Find where the given text appears and provide that cell's center as (X, Y) coordinate. 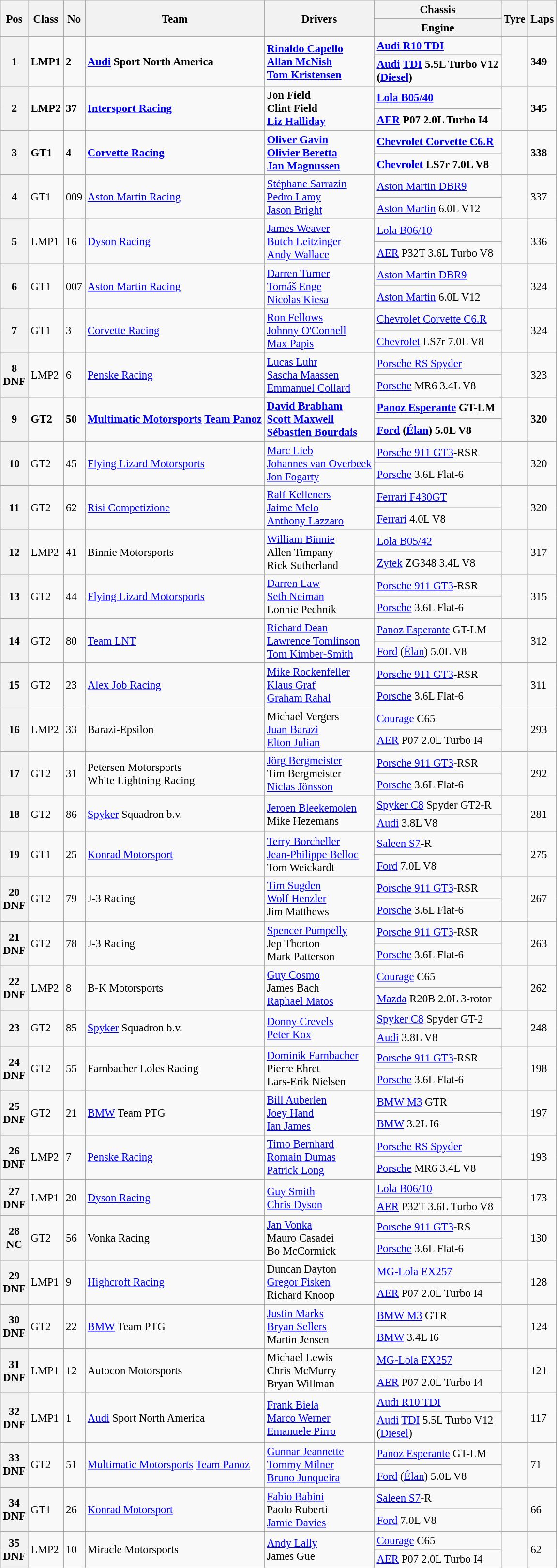
No (75, 18)
Risi Competizione (175, 508)
BMW 3.4L I6 (437, 1338)
19 (15, 855)
Zytek ZG348 3.4L V8 (437, 563)
263 (542, 943)
Spencer Pumpelly Jep Thorton Mark Patterson (319, 943)
Mazda R20B 2.0L 3-rotor (437, 999)
71 (542, 1465)
Laps (542, 18)
Marc Lieb Johannes van Overbeek Jon Fogarty (319, 463)
15 (15, 685)
337 (542, 198)
317 (542, 552)
20DNF (15, 899)
26DNF (15, 1157)
26 (75, 1509)
173 (542, 1197)
197 (542, 1113)
Class (45, 18)
Autocon Motorsports (175, 1371)
007 (75, 286)
35DNF (15, 1550)
Dominik Farnbacher Pierre Ehret Lars-Erik Nielsen (319, 1069)
Stéphane Sarrazin Pedro Lamy Jason Bright (319, 198)
22 (75, 1327)
79 (75, 899)
BMW 3.2L I6 (437, 1124)
Fabio Babini Paolo Ruberti Jamie Davies (319, 1509)
349 (542, 61)
Richard Dean Lawrence Tomlinson Tom Kimber-Smith (319, 641)
11 (15, 508)
29DNF (15, 1282)
31DNF (15, 1371)
Miracle Motorsports (175, 1550)
William Binnie Allen Timpany Rick Sutherland (319, 552)
Michael Vergers Juan Barazi Elton Julian (319, 730)
33 (75, 730)
21DNF (15, 943)
45 (75, 463)
18 (15, 815)
Tim Sugden Wolf Henzler Jim Matthews (319, 899)
32DNF (15, 1418)
50 (75, 419)
Binnie Motorsports (175, 552)
28NC (15, 1238)
Duncan Dayton Gregor Fisken Richard Knoop (319, 1282)
262 (542, 988)
Guy Smith Chris Dyson (319, 1197)
8 (75, 988)
128 (542, 1282)
311 (542, 685)
24DNF (15, 1069)
Andy Lally James Gue (319, 1550)
312 (542, 641)
25 (75, 855)
27DNF (15, 1197)
34DNF (15, 1509)
198 (542, 1069)
Barazi-Epsilon (175, 730)
Rinaldo Capello Allan McNish Tom Kristensen (319, 61)
292 (542, 774)
Chassis (437, 10)
17 (15, 774)
Vonka Racing (175, 1238)
Jan Vonka Mauro Casadei Bo McCormick (319, 1238)
Alex Job Racing (175, 685)
130 (542, 1238)
80 (75, 641)
13 (15, 597)
20 (75, 1197)
Engine (437, 28)
Jeroen Bleekemolen Mike Hezemans (319, 815)
85 (75, 1028)
121 (542, 1371)
Lola B05/42 (437, 541)
323 (542, 375)
Ferrari 4.0L V8 (437, 519)
21 (75, 1113)
41 (75, 552)
Terry Borcheller Jean-Philippe Belloc Tom Weickardt (319, 855)
Lucas Luhr Sascha Maassen Emmanuel Collard (319, 375)
Ron Fellows Johnny O'Connell Max Papis (319, 330)
Oliver Gavin Olivier Beretta Jan Magnussen (319, 153)
Donny Crevels Peter Kox (319, 1028)
Jon Field Clint Field Liz Halliday (319, 108)
14 (15, 641)
Spyker C8 Spyder GT-2 (437, 1019)
Pos (15, 18)
345 (542, 108)
Timo Bernhard Romain Dumas Patrick Long (319, 1157)
31 (75, 774)
Darren Turner Tomáš Enge Nicolas Kiesa (319, 286)
30DNF (15, 1327)
Drivers (319, 18)
Justin Marks Bryan Sellers Martin Jensen (319, 1327)
Lola B05/40 (437, 97)
275 (542, 855)
Ferrari F430GT (437, 497)
Farnbacher Loles Racing (175, 1069)
44 (75, 597)
22DNF (15, 988)
8DNF (15, 375)
25DNF (15, 1113)
33DNF (15, 1465)
336 (542, 242)
009 (75, 198)
Porsche 911 GT3-RS (437, 1227)
37 (75, 108)
Team LNT (175, 641)
66 (542, 1509)
Frank Biela Marco Werner Emanuele Pirro (319, 1418)
5 (15, 242)
Team (175, 18)
281 (542, 815)
Tyre (515, 18)
Darren Law Seth Neiman Lonnie Pechnik (319, 597)
James Weaver Butch Leitzinger Andy Wallace (319, 242)
Gunnar Jeannette Tommy Milner Bruno Junqueira (319, 1465)
124 (542, 1327)
Petersen Motorsports White Lightning Racing (175, 774)
55 (75, 1069)
51 (75, 1465)
Intersport Racing (175, 108)
Spyker C8 Spyder GT2-R (437, 805)
315 (542, 597)
293 (542, 730)
338 (542, 153)
B-K Motorsports (175, 988)
Bill Auberlen Joey Hand Ian James (319, 1113)
193 (542, 1157)
56 (75, 1238)
Mike Rockenfeller Klaus Graf Graham Rahal (319, 685)
Guy Cosmo James Bach Raphael Matos (319, 988)
David Brabham Scott Maxwell Sébastien Bourdais (319, 419)
Highcroft Racing (175, 1282)
Michael Lewis Chris McMurry Bryan Willman (319, 1371)
267 (542, 899)
117 (542, 1418)
248 (542, 1028)
Ralf Kelleners Jaime Melo Anthony Lazzaro (319, 508)
Jörg Bergmeister Tim Bergmeister Niclas Jönsson (319, 774)
78 (75, 943)
86 (75, 815)
